Provide the [x, y] coordinate of the cell's center where the given text is located.  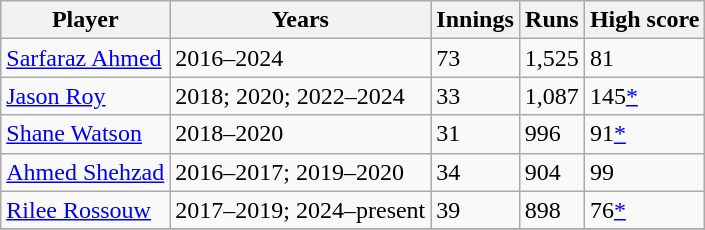
Years [300, 20]
1,087 [552, 96]
99 [644, 172]
Rilee Rossouw [86, 210]
Jason Roy [86, 96]
2016–2017; 2019–2020 [300, 172]
76* [644, 210]
Player [86, 20]
39 [475, 210]
Runs [552, 20]
2017–2019; 2024–present [300, 210]
Sarfaraz Ahmed [86, 58]
34 [475, 172]
High score [644, 20]
2016–2024 [300, 58]
81 [644, 58]
145* [644, 96]
33 [475, 96]
91* [644, 134]
Innings [475, 20]
Shane Watson [86, 134]
904 [552, 172]
Ahmed Shehzad [86, 172]
73 [475, 58]
2018; 2020; 2022–2024 [300, 96]
31 [475, 134]
996 [552, 134]
2018–2020 [300, 134]
898 [552, 210]
1,525 [552, 58]
